Output the (X, Y) coordinate of the center of the cell containing the given text.  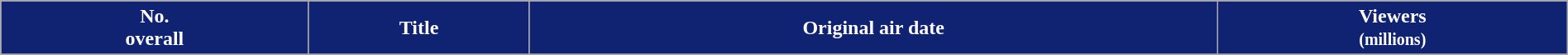
No.overall (155, 28)
Original air date (873, 28)
Title (418, 28)
Viewers(millions) (1393, 28)
